Find where the given text appears and provide that cell's center as [X, Y] coordinate. 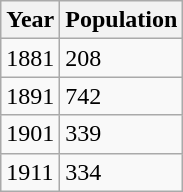
Population [122, 20]
1881 [30, 58]
Year [30, 20]
208 [122, 58]
1891 [30, 96]
334 [122, 172]
1911 [30, 172]
339 [122, 134]
1901 [30, 134]
742 [122, 96]
